Provide the (X, Y) coordinate of the cell's center where the given text is located.  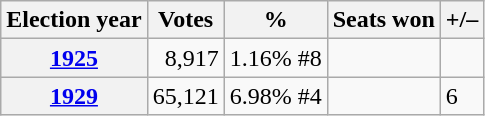
+/– (462, 20)
6 (462, 96)
Seats won (384, 20)
Votes (186, 20)
6.98% #4 (276, 96)
65,121 (186, 96)
8,917 (186, 58)
1.16% #8 (276, 58)
Election year (74, 20)
1925 (74, 58)
1929 (74, 96)
% (276, 20)
